Locate the cell with the specified text and output its [X, Y] center coordinate. 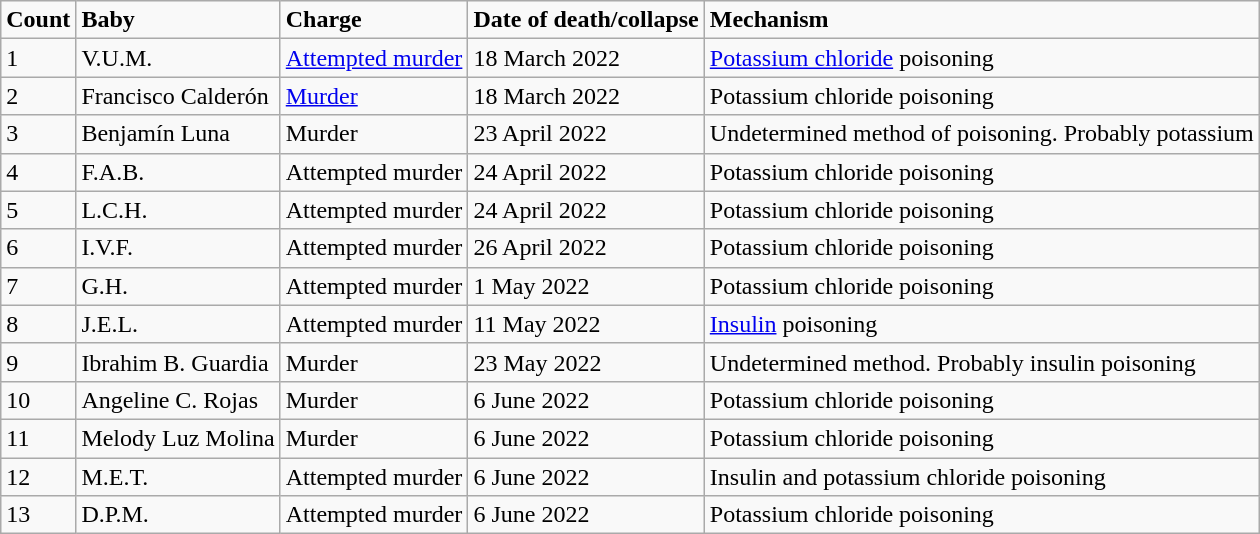
23 April 2022 [586, 134]
Charge [374, 20]
F.A.B. [178, 172]
J.E.L. [178, 324]
Insulin poisoning [982, 324]
2 [38, 96]
Ibrahim B. Guardia [178, 362]
8 [38, 324]
Francisco Calderón [178, 96]
11 [38, 438]
26 April 2022 [586, 248]
13 [38, 515]
Angeline C. Rojas [178, 400]
11 May 2022 [586, 324]
9 [38, 362]
D.P.M. [178, 515]
Undetermined method. Probably insulin poisoning [982, 362]
I.V.F. [178, 248]
G.H. [178, 286]
1 May 2022 [586, 286]
Insulin and potassium chloride poisoning [982, 477]
Mechanism [982, 20]
7 [38, 286]
6 [38, 248]
10 [38, 400]
4 [38, 172]
Baby [178, 20]
Undetermined method of poisoning. Probably potassium [982, 134]
1 [38, 58]
5 [38, 210]
L.C.H. [178, 210]
V.U.M. [178, 58]
23 May 2022 [586, 362]
Count [38, 20]
12 [38, 477]
Date of death/collapse [586, 20]
Melody Luz Molina [178, 438]
3 [38, 134]
Benjamín Luna [178, 134]
M.E.T. [178, 477]
